Return [x, y] of the center of cell containing provided text 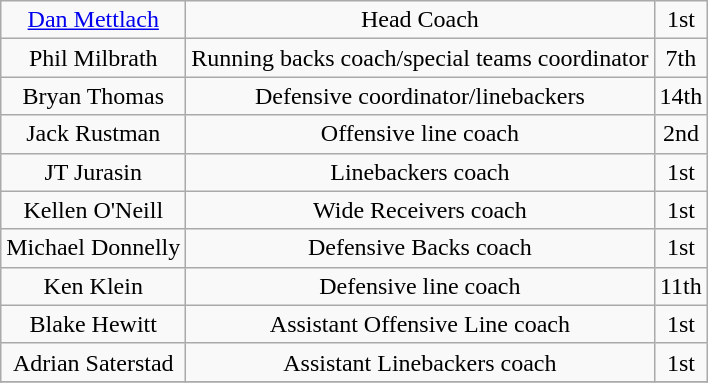
14th [681, 96]
Running backs coach/special teams coordinator [420, 58]
Phil Milbrath [94, 58]
Jack Rustman [94, 134]
Offensive line coach [420, 134]
Wide Receivers coach [420, 210]
JT Jurasin [94, 172]
2nd [681, 134]
Dan Mettlach [94, 20]
Bryan Thomas [94, 96]
Adrian Saterstad [94, 362]
Ken Klein [94, 286]
Assistant Linebackers coach [420, 362]
Head Coach [420, 20]
7th [681, 58]
Kellen O'Neill [94, 210]
Defensive Backs coach [420, 248]
Blake Hewitt [94, 324]
11th [681, 286]
Defensive line coach [420, 286]
Defensive coordinator/linebackers [420, 96]
Michael Donnelly [94, 248]
Linebackers coach [420, 172]
Assistant Offensive Line coach [420, 324]
